For the text-containing cell, return its midpoint in (X, Y) coordinate format. 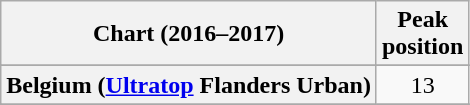
13 (422, 85)
Chart (2016–2017) (189, 34)
Belgium (Ultratop Flanders Urban) (189, 85)
Peakposition (422, 34)
